Provide the [x, y] coordinate of the cell's center where the given text is located.  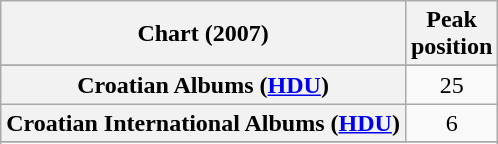
6 [451, 123]
25 [451, 85]
Chart (2007) [204, 34]
Croatian International Albums (HDU) [204, 123]
Croatian Albums (HDU) [204, 85]
Peakposition [451, 34]
